From the cell containing the given text, extract its center point as (X, Y) coordinate. 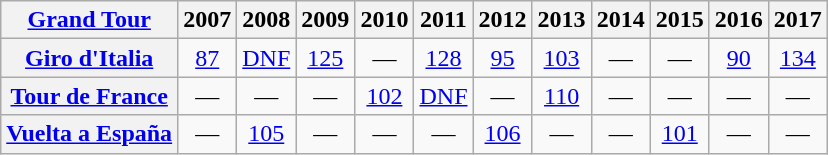
106 (502, 134)
134 (798, 58)
128 (444, 58)
125 (326, 58)
102 (384, 96)
Vuelta a España (90, 134)
Grand Tour (90, 20)
90 (738, 58)
2011 (444, 20)
2017 (798, 20)
2007 (208, 20)
103 (562, 58)
2012 (502, 20)
110 (562, 96)
101 (680, 134)
87 (208, 58)
95 (502, 58)
105 (266, 134)
2016 (738, 20)
2015 (680, 20)
2009 (326, 20)
2013 (562, 20)
2008 (266, 20)
Tour de France (90, 96)
2010 (384, 20)
Giro d'Italia (90, 58)
2014 (620, 20)
